Return the (x, y) coordinate for the center point of the cell that contains the specified text.  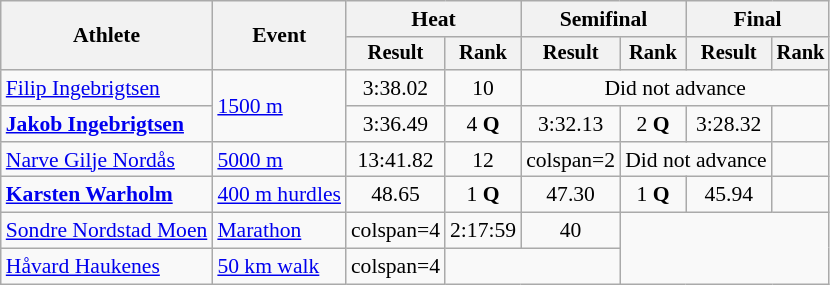
48.65 (396, 195)
10 (483, 88)
5000 m (279, 160)
Sondre Nordstad Moen (107, 231)
colspan=2 (570, 160)
Karsten Warholm (107, 195)
2 Q (653, 124)
50 km walk (279, 267)
45.94 (729, 195)
3:32.13 (570, 124)
Marathon (279, 231)
Heat (434, 19)
1500 m (279, 106)
40 (570, 231)
Håvard Haukenes (107, 267)
47.30 (570, 195)
3:38.02 (396, 88)
4 Q (483, 124)
Jakob Ingebrigtsen (107, 124)
13:41.82 (396, 160)
Athlete (107, 36)
2:17:59 (483, 231)
3:36.49 (396, 124)
3:28.32 (729, 124)
12 (483, 160)
400 m hurdles (279, 195)
Event (279, 36)
Semifinal (604, 19)
Narve Gilje Nordås (107, 160)
Filip Ingebrigtsen (107, 88)
Final (758, 19)
